Search for the cell housing the specified text and yield its (X, Y) center coordinate. 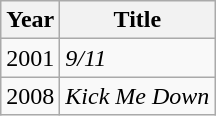
Year (30, 20)
2008 (30, 96)
Title (138, 20)
Kick Me Down (138, 96)
2001 (30, 58)
9/11 (138, 58)
